Detect which cell encompasses the target text, then output its [X, Y] center coordinate. 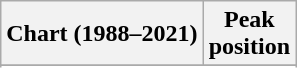
Peakposition [249, 34]
Chart (1988–2021) [102, 34]
